Find where the given text appears and provide that cell's center as [X, Y] coordinate. 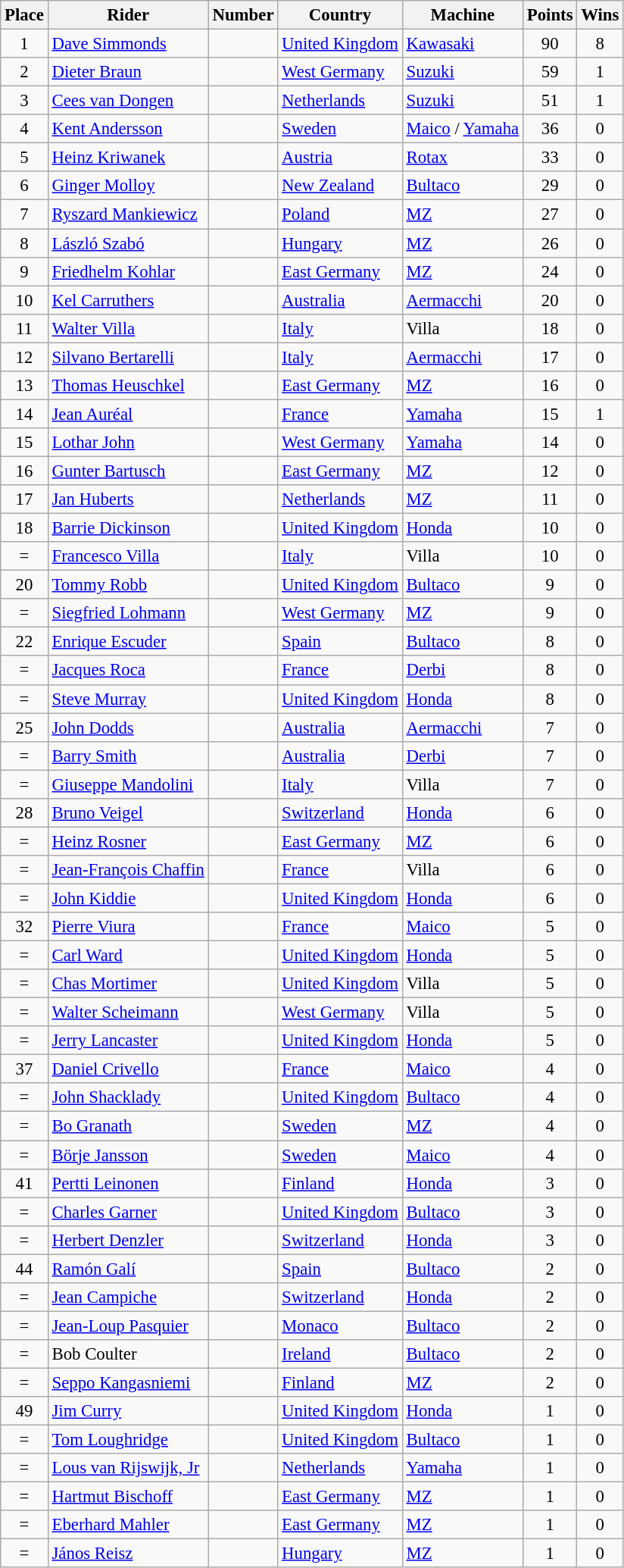
Monaco [340, 1325]
51 [550, 101]
Dieter Braun [128, 72]
Rider [128, 15]
Ryszard Mankiewicz [128, 214]
Kent Andersson [128, 129]
Place [24, 15]
Pertti Leinonen [128, 1183]
13 [24, 386]
Enrique Escuder [128, 642]
Francesco Villa [128, 556]
41 [24, 1183]
Poland [340, 214]
Lous van Rijswijk, Jr [128, 1468]
Points [550, 15]
Jacques Roca [128, 671]
59 [550, 72]
Ginger Molloy [128, 186]
Barrie Dickinson [128, 528]
Silvano Bertarelli [128, 357]
Country [340, 15]
Barry Smith [128, 756]
25 [24, 728]
26 [550, 243]
36 [550, 129]
Börje Jansson [128, 1155]
Maico / Yamaha [462, 129]
29 [550, 186]
Cees van Dongen [128, 101]
Heinz Kriwanek [128, 158]
44 [24, 1269]
Siegfried Lohmann [128, 613]
33 [550, 158]
Hartmut Bischoff [128, 1497]
Walter Scheimann [128, 1012]
Thomas Heuschkel [128, 386]
Bo Granath [128, 1126]
John Shacklady [128, 1098]
Rotax [462, 158]
90 [550, 44]
Giuseppe Mandolini [128, 784]
Ramón Galí [128, 1269]
Number [243, 15]
Carl Ward [128, 956]
Charles Garner [128, 1212]
János Reisz [128, 1554]
New Zealand [340, 186]
László Szabó [128, 243]
Walter Villa [128, 328]
Bob Coulter [128, 1354]
Daniel Crivello [128, 1069]
Austria [340, 158]
Pierre Viura [128, 927]
Heinz Rosner [128, 841]
Steve Murray [128, 699]
Seppo Kangasniemi [128, 1382]
John Dodds [128, 728]
49 [24, 1411]
Jerry Lancaster [128, 1041]
Gunter Bartusch [128, 471]
22 [24, 642]
Eberhard Mahler [128, 1525]
Tom Loughridge [128, 1440]
Jean Campiche [128, 1297]
Friedhelm Kohlar [128, 271]
Bruno Veigel [128, 813]
Dave Simmonds [128, 44]
32 [24, 927]
27 [550, 214]
Jan Huberts [128, 499]
37 [24, 1069]
Kel Carruthers [128, 300]
Chas Mortimer [128, 984]
Jim Curry [128, 1411]
Wins [600, 15]
John Kiddie [128, 898]
Ireland [340, 1354]
Kawasaki [462, 44]
Tommy Robb [128, 585]
Machine [462, 15]
Jean-Loup Pasquier [128, 1325]
Jean Auréal [128, 414]
Jean-François Chaffin [128, 870]
Herbert Denzler [128, 1240]
28 [24, 813]
Lothar John [128, 443]
24 [550, 271]
